Locate the cell with the specified text and output its (X, Y) center coordinate. 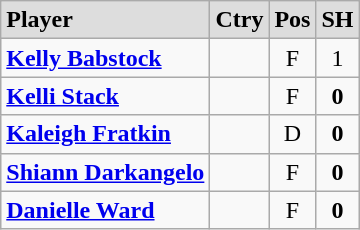
1 (338, 58)
Shiann Darkangelo (106, 172)
Kaleigh Fratkin (106, 134)
Kelli Stack (106, 96)
Danielle Ward (106, 210)
Pos (292, 20)
SH (338, 20)
Ctry (240, 20)
Kelly Babstock (106, 58)
Player (106, 20)
D (292, 134)
